Scan for the cell matching the given text and deliver its (X, Y) coordinate at center. 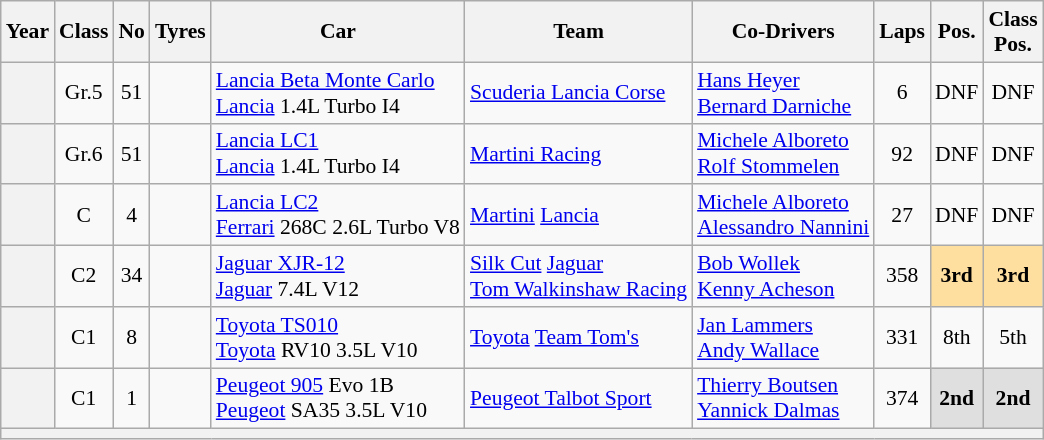
Lancia LC1Lancia 1.4L Turbo I4 (338, 154)
Peugeot 905 Evo 1BPeugeot SA35 3.5L V10 (338, 398)
Thierry Boutsen Yannick Dalmas (783, 398)
Jan Lammers Andy Wallace (783, 338)
4 (132, 216)
92 (902, 154)
Michele Alboreto Alessandro Nannini (783, 216)
Car (338, 32)
Laps (902, 32)
Scuderia Lancia Corse (578, 92)
Jaguar XJR-12Jaguar 7.4L V12 (338, 276)
Co-Drivers (783, 32)
Bob Wollek Kenny Acheson (783, 276)
Class (84, 32)
Toyota TS010Toyota RV10 3.5L V10 (338, 338)
1 (132, 398)
358 (902, 276)
ClassPos. (1012, 32)
8 (132, 338)
Team (578, 32)
Hans Heyer Bernard Darniche (783, 92)
C (84, 216)
Toyota Team Tom's (578, 338)
Martini Lancia (578, 216)
Martini Racing (578, 154)
Pos. (956, 32)
Michele Alboreto Rolf Stommelen (783, 154)
Year (28, 32)
Gr.6 (84, 154)
Gr.5 (84, 92)
Tyres (180, 32)
8th (956, 338)
6 (902, 92)
34 (132, 276)
27 (902, 216)
Peugeot Talbot Sport (578, 398)
No (132, 32)
Lancia LC2Ferrari 268C 2.6L Turbo V8 (338, 216)
374 (902, 398)
5th (1012, 338)
Silk Cut Jaguar Tom Walkinshaw Racing (578, 276)
Lancia Beta Monte CarloLancia 1.4L Turbo I4 (338, 92)
331 (902, 338)
C2 (84, 276)
